Extract the (X, Y) coordinate from the center of the cell holding the provided text.  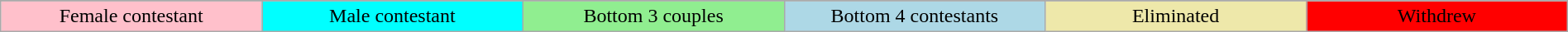
Bottom 4 contestants (915, 16)
Eliminated (1176, 16)
Female contestant (131, 16)
Withdrew (1437, 16)
Male contestant (392, 16)
Bottom 3 couples (653, 16)
